Extract the [x, y] coordinate from the center of the cell holding the provided text.  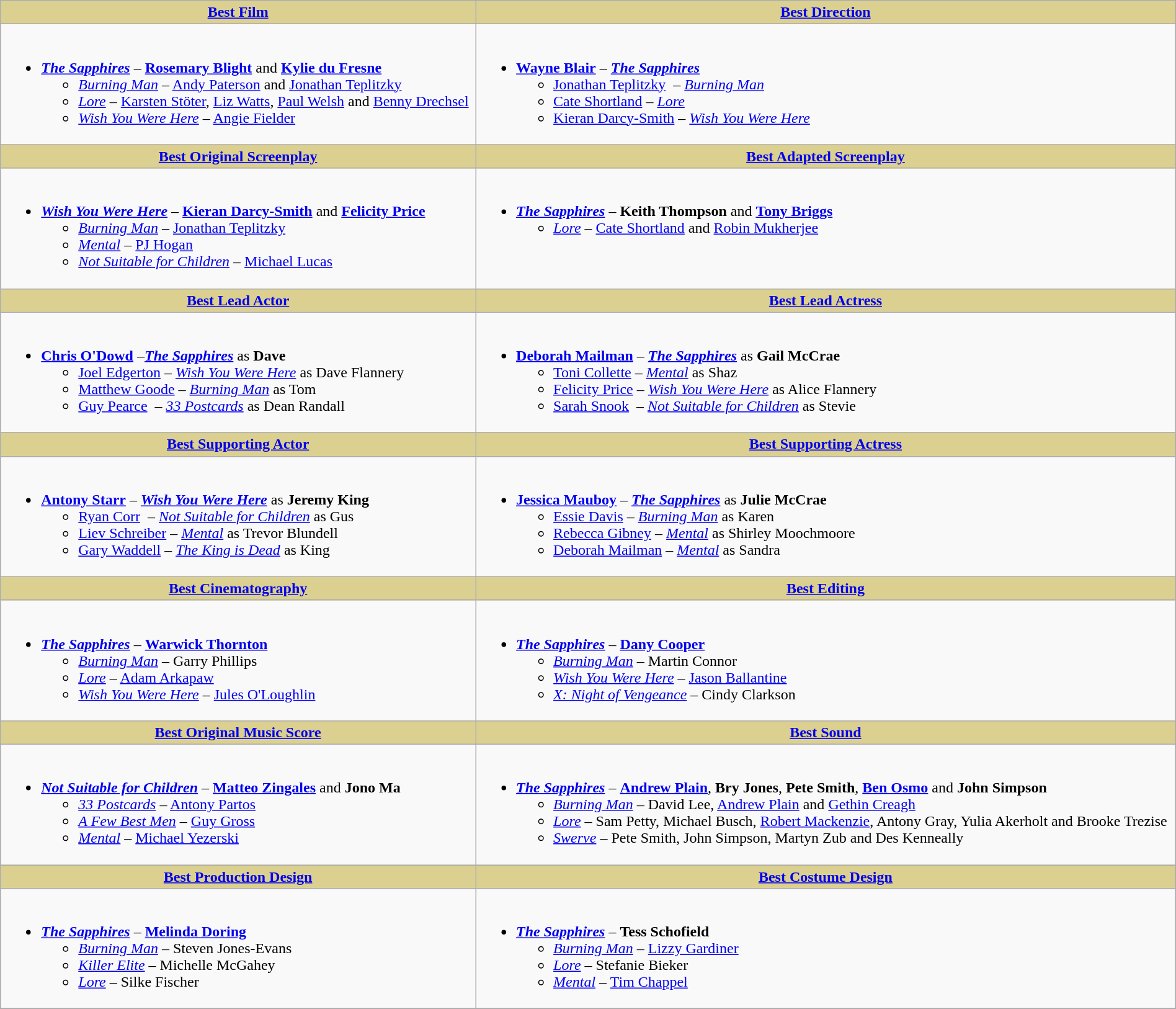
Best Lead Actress [826, 300]
Best Editing [826, 588]
The Sapphires – Tess SchofieldBurning Man – Lizzy GardinerLore – Stefanie BiekerMental – Tim Chappel [826, 949]
Best Costume Design [826, 877]
Best Supporting Actress [826, 444]
Best Original Screenplay [238, 156]
Best Sound [826, 732]
Best Direction [826, 12]
The Sapphires – Keith Thompson and Tony BriggsLore – Cate Shortland and Robin Mukherjee [826, 228]
Best Lead Actor [238, 300]
The Sapphires – Dany CooperBurning Man – Martin ConnorWish You Were Here – Jason BallantineX: Night of Vengeance – Cindy Clarkson [826, 660]
Best Supporting Actor [238, 444]
Wayne Blair – The SapphiresJonathan Teplitzky – Burning ManCate Shortland – LoreKieran Darcy-Smith – Wish You Were Here [826, 84]
The Sapphires – Warwick ThorntonBurning Man – Garry PhillipsLore – Adam ArkapawWish You Were Here – Jules O'Loughlin [238, 660]
Best Original Music Score [238, 732]
Best Production Design [238, 877]
Not Suitable for Children – Matteo Zingales and Jono Ma33 Postcards – Antony PartosA Few Best Men – Guy GrossMental – Michael Yezerski [238, 804]
Wish You Were Here – Kieran Darcy-Smith and Felicity PriceBurning Man – Jonathan TeplitzkyMental – PJ HoganNot Suitable for Children – Michael Lucas [238, 228]
The Sapphires – Melinda DoringBurning Man – Steven Jones-EvansKiller Elite – Michelle McGaheyLore – Silke Fischer [238, 949]
Best Film [238, 12]
Best Adapted Screenplay [826, 156]
Best Cinematography [238, 588]
